Determine the (x, y) coordinate at the center of the cell enclosing the given text.  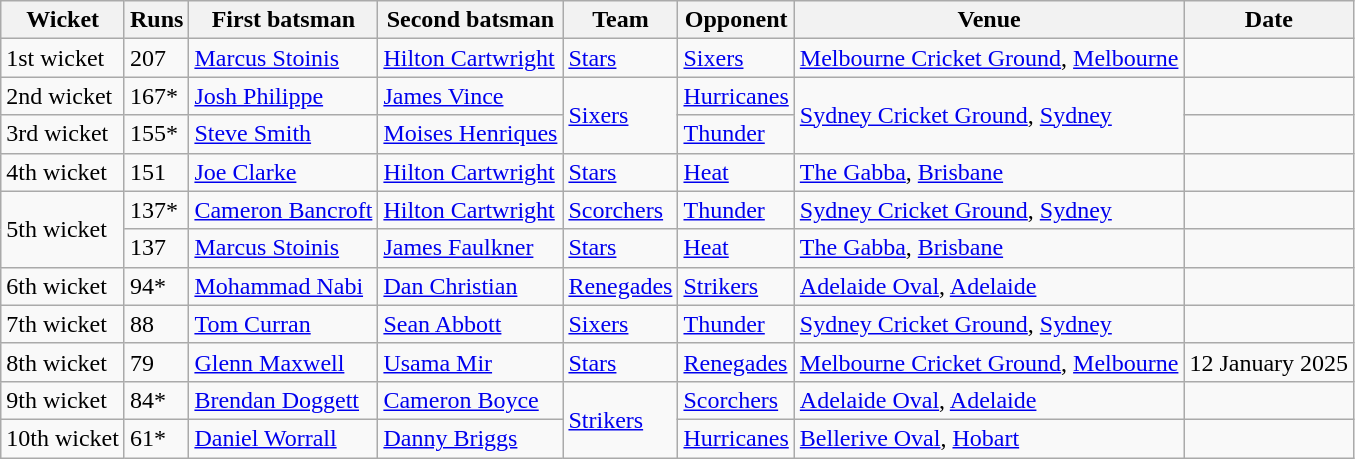
Cameron Bancroft (284, 210)
Date (1269, 20)
James Faulkner (470, 248)
Joe Clarke (284, 172)
94* (156, 286)
9th wicket (63, 400)
Moises Henriques (470, 134)
88 (156, 324)
207 (156, 58)
1st wicket (63, 58)
Josh Philippe (284, 96)
137 (156, 248)
151 (156, 172)
Runs (156, 20)
79 (156, 362)
Second batsman (470, 20)
Wicket (63, 20)
Glenn Maxwell (284, 362)
84* (156, 400)
Tom Curran (284, 324)
Daniel Worrall (284, 438)
Team (620, 20)
Opponent (736, 20)
Steve Smith (284, 134)
First batsman (284, 20)
Dan Christian (470, 286)
3rd wicket (63, 134)
137* (156, 210)
10th wicket (63, 438)
2nd wicket (63, 96)
155* (156, 134)
6th wicket (63, 286)
7th wicket (63, 324)
5th wicket (63, 229)
61* (156, 438)
12 January 2025 (1269, 362)
Bellerive Oval, Hobart (989, 438)
8th wicket (63, 362)
Mohammad Nabi (284, 286)
Venue (989, 20)
Usama Mir (470, 362)
Sean Abbott (470, 324)
Cameron Boyce (470, 400)
Brendan Doggett (284, 400)
James Vince (470, 96)
167* (156, 96)
Danny Briggs (470, 438)
4th wicket (63, 172)
